Provide the [x, y] coordinate of the cell's center where the given text is located.  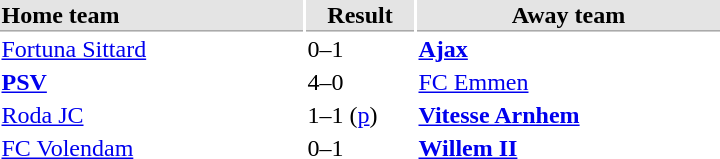
Fortuna Sittard [152, 49]
1–1 (p) [360, 115]
PSV [152, 83]
Ajax [568, 49]
Vitesse Arnhem [568, 115]
0–1 [360, 49]
4–0 [360, 83]
Home team [152, 16]
Roda JC [152, 115]
Away team [568, 16]
Result [360, 16]
FC Emmen [568, 83]
